Provide the [x, y] coordinate of the cell's center where the given text is located.  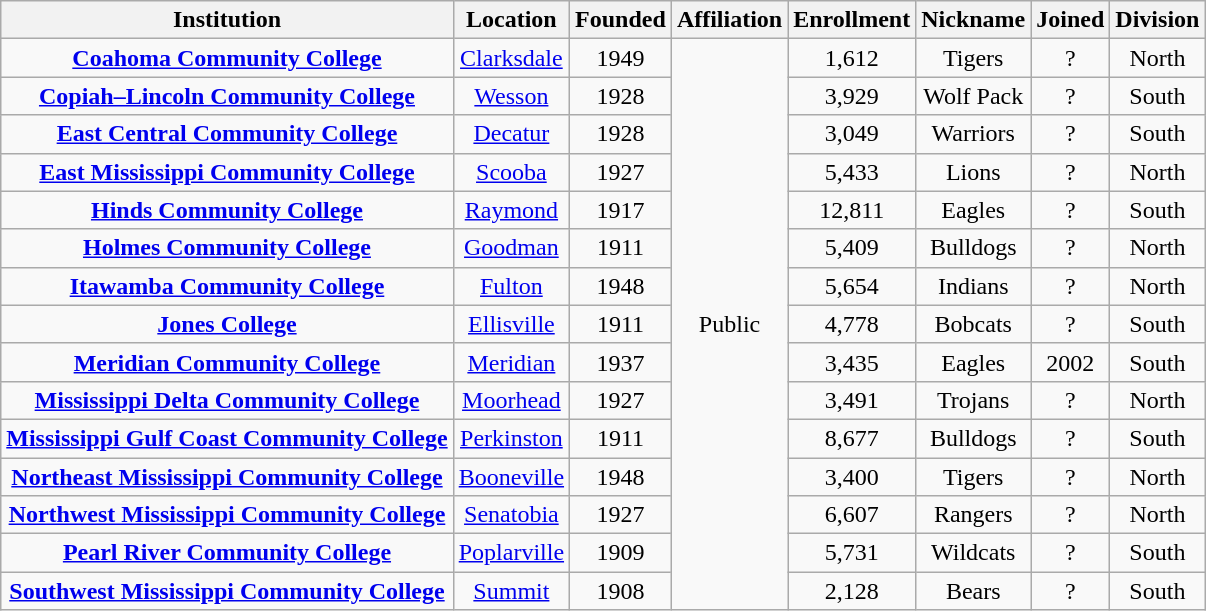
East Mississippi Community College [227, 172]
Public [729, 324]
Moorhead [511, 400]
3,435 [852, 362]
Mississippi Gulf Coast Community College [227, 438]
Affiliation [729, 20]
2002 [1070, 362]
Jones College [227, 324]
6,607 [852, 515]
Northeast Mississippi Community College [227, 477]
Wildcats [974, 553]
Rangers [974, 515]
Institution [227, 20]
1917 [621, 210]
Warriors [974, 134]
3,491 [852, 400]
Southwest Mississippi Community College [227, 591]
Bears [974, 591]
Scooba [511, 172]
Joined [1070, 20]
Clarksdale [511, 58]
12,811 [852, 210]
Hinds Community College [227, 210]
Decatur [511, 134]
Division [1158, 20]
3,400 [852, 477]
3,929 [852, 96]
East Central Community College [227, 134]
5,433 [852, 172]
Lions [974, 172]
1937 [621, 362]
Booneville [511, 477]
5,731 [852, 553]
5,409 [852, 248]
Mississippi Delta Community College [227, 400]
Senatobia [511, 515]
1949 [621, 58]
3,049 [852, 134]
Bobcats [974, 324]
Fulton [511, 286]
Enrollment [852, 20]
Location [511, 20]
Indians [974, 286]
Summit [511, 591]
8,677 [852, 438]
Trojans [974, 400]
2,128 [852, 591]
Wesson [511, 96]
1908 [621, 591]
1,612 [852, 58]
Meridian Community College [227, 362]
Coahoma Community College [227, 58]
4,778 [852, 324]
1909 [621, 553]
Holmes Community College [227, 248]
Goodman [511, 248]
Ellisville [511, 324]
5,654 [852, 286]
Northwest Mississippi Community College [227, 515]
Founded [621, 20]
Itawamba Community College [227, 286]
Copiah–Lincoln Community College [227, 96]
Meridian [511, 362]
Poplarville [511, 553]
Raymond [511, 210]
Pearl River Community College [227, 553]
Nickname [974, 20]
Wolf Pack [974, 96]
Perkinston [511, 438]
